Find where the given text appears and provide that cell's center as (X, Y) coordinate. 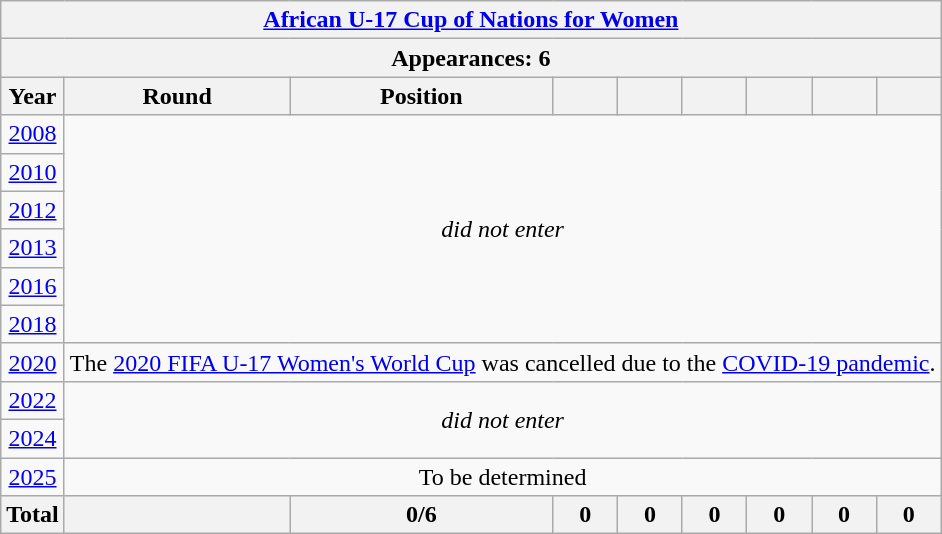
2018 (33, 324)
2016 (33, 286)
The 2020 FIFA U-17 Women's World Cup was cancelled due to the COVID-19 pandemic. (502, 362)
2020 (33, 362)
Total (33, 515)
2025 (33, 477)
2024 (33, 438)
Appearances: 6 (471, 58)
2012 (33, 210)
0/6 (422, 515)
Position (422, 96)
Year (33, 96)
2013 (33, 248)
African U-17 Cup of Nations for Women (471, 20)
To be determined (502, 477)
2010 (33, 172)
2022 (33, 400)
2008 (33, 134)
Round (177, 96)
